Detect which cell encompasses the target text, then output its [X, Y] center coordinate. 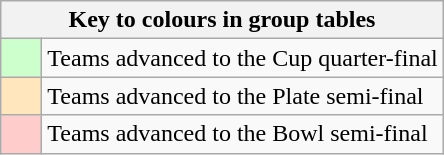
Teams advanced to the Bowl semi-final [242, 134]
Key to colours in group tables [222, 20]
Teams advanced to the Cup quarter-final [242, 58]
Teams advanced to the Plate semi-final [242, 96]
